Identify which cell holds the provided text, then report its [x, y] central coordinate. 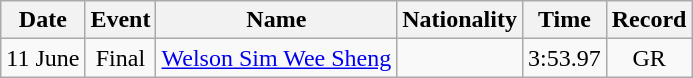
Name [276, 20]
Date [43, 20]
GR [649, 58]
11 June [43, 58]
Event [120, 20]
Time [564, 20]
Welson Sim Wee Sheng [276, 58]
Final [120, 58]
3:53.97 [564, 58]
Nationality [460, 20]
Record [649, 20]
